From the cell containing the given text, extract its center point as (x, y) coordinate. 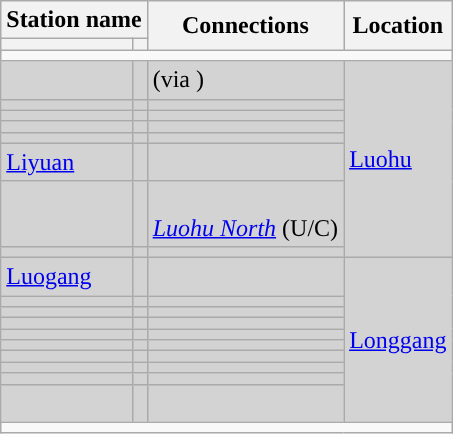
Location (398, 26)
Liyuan (66, 162)
Connections (245, 26)
Luohu North (U/C) (245, 214)
Station name (74, 20)
Luogang (66, 276)
Longgang (398, 340)
(via ) (245, 80)
Luohu (398, 159)
